For the text-containing cell, return its midpoint in (x, y) coordinate format. 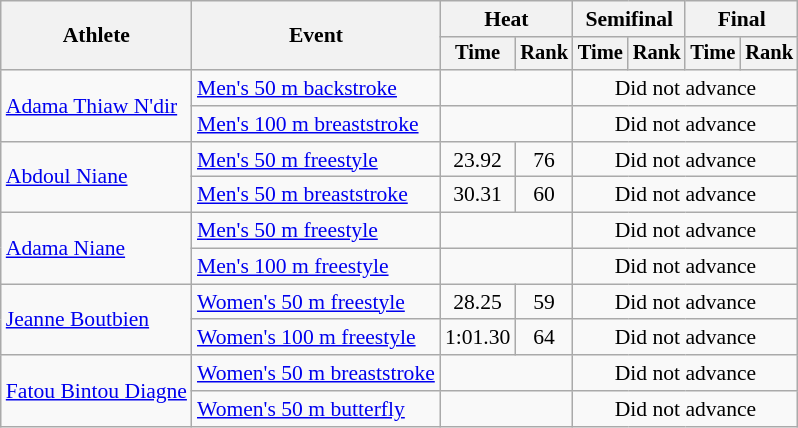
Women's 50 m butterfly (316, 409)
Fatou Bintou Diagne (96, 390)
Women's 100 m freestyle (316, 338)
Jeanne Boutbien (96, 320)
59 (544, 302)
1:01.30 (478, 338)
Athlete (96, 36)
Adama Thiaw N'dir (96, 106)
Abdoul Niane (96, 178)
28.25 (478, 302)
Event (316, 36)
Final (741, 19)
76 (544, 160)
60 (544, 195)
Men's 50 m breaststroke (316, 195)
64 (544, 338)
30.31 (478, 195)
Women's 50 m breaststroke (316, 373)
23.92 (478, 160)
Men's 50 m backstroke (316, 88)
Heat (506, 19)
Semifinal (629, 19)
Women's 50 m freestyle (316, 302)
Adama Niane (96, 248)
Men's 100 m freestyle (316, 267)
Men's 100 m breaststroke (316, 124)
